Capture the cell that displays the provided text and extract its [x, y] central coordinate. 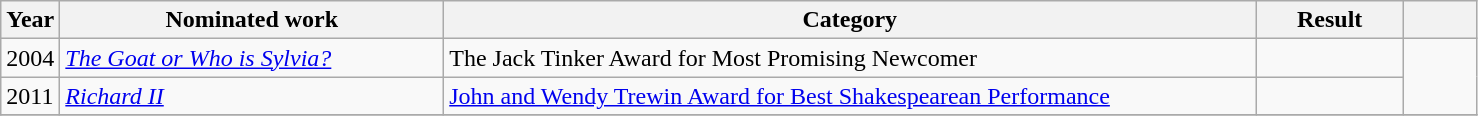
Nominated work [252, 20]
The Jack Tinker Award for Most Promising Newcomer [850, 58]
Year [30, 20]
The Goat or Who is Sylvia? [252, 58]
Category [850, 20]
2004 [30, 58]
Richard II [252, 96]
Result [1330, 20]
John and Wendy Trewin Award for Best Shakespearean Performance [850, 96]
2011 [30, 96]
